Output the (X, Y) coordinate of the center of the cell containing the given text.  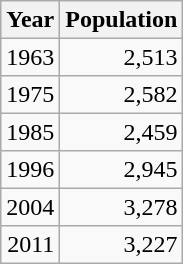
2011 (30, 244)
2,582 (122, 94)
Year (30, 20)
Population (122, 20)
2004 (30, 206)
1996 (30, 170)
2,513 (122, 56)
2,459 (122, 132)
3,227 (122, 244)
1963 (30, 56)
2,945 (122, 170)
1975 (30, 94)
1985 (30, 132)
3,278 (122, 206)
